Search for the cell housing the specified text and yield its [X, Y] center coordinate. 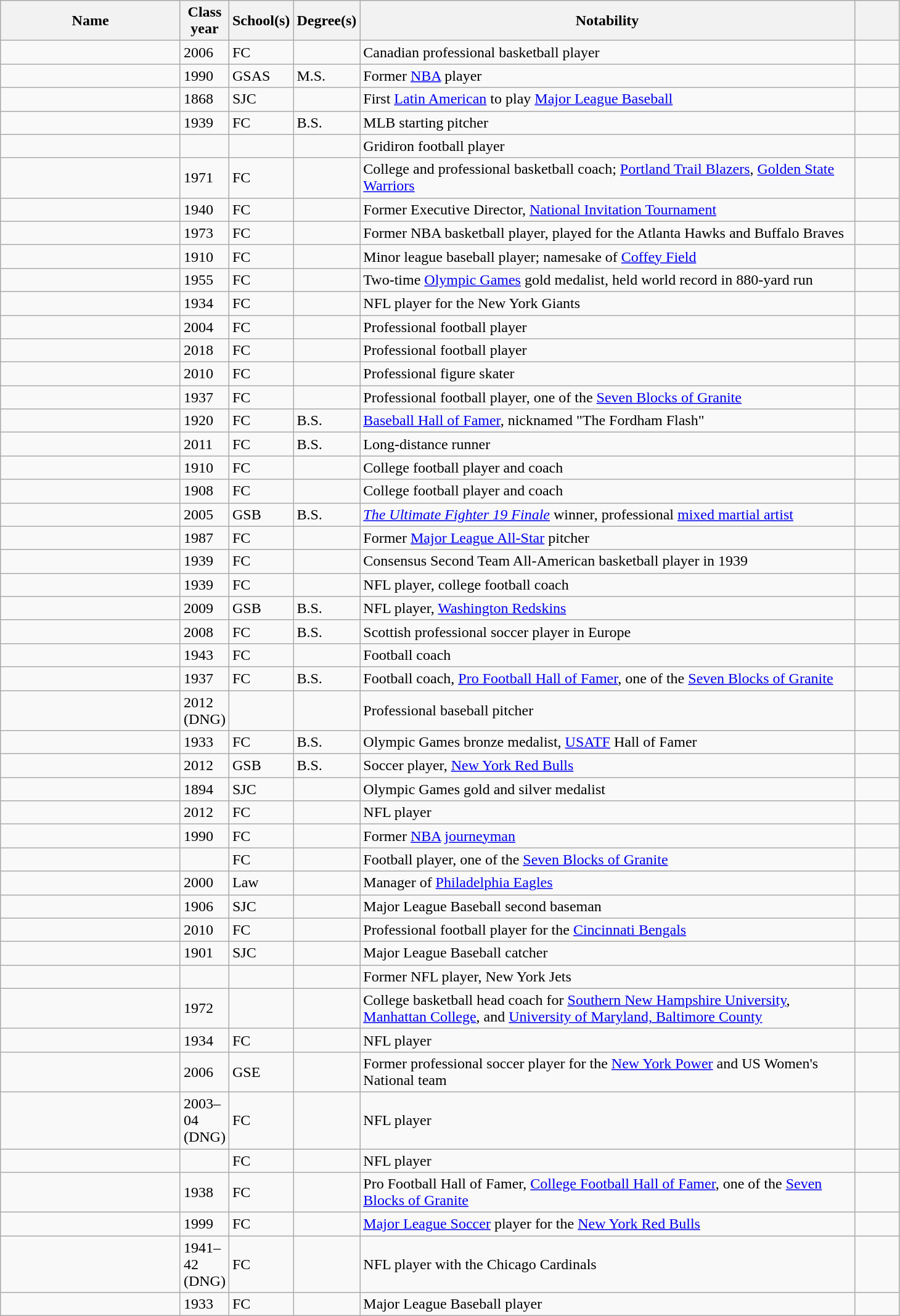
The Ultimate Fighter 19 Finale winner, professional mixed martial artist [607, 514]
Former NBA player [607, 76]
Professional football player for the Cincinnati Bengals [607, 930]
1868 [205, 99]
1894 [205, 789]
Professional football player, one of the Seven Blocks of Granite [607, 397]
NFL player with the Chicago Cardinals [607, 1264]
MLB starting pitcher [607, 123]
2000 [205, 883]
Olympic Games gold and silver medalist [607, 789]
1901 [205, 953]
1943 [205, 655]
1971 [205, 177]
Major League Baseball player [607, 1304]
Consensus Second Team All-American basketball player in 1939 [607, 561]
Manager of Philadelphia Eagles [607, 883]
NFL player, Washington Redskins [607, 608]
1940 [205, 209]
Major League Baseball second baseman [607, 906]
1973 [205, 233]
1987 [205, 538]
Former Major League All-Star pitcher [607, 538]
Degree(s) [327, 21]
Class year [205, 21]
NFL player for the New York Giants [607, 303]
Former professional soccer player for the New York Power and US Women's National team [607, 1072]
Olympic Games bronze medalist, USATF Hall of Famer [607, 742]
Football coach, Pro Football Hall of Famer, one of the Seven Blocks of Granite [607, 678]
2003–04 (DNG) [205, 1120]
2005 [205, 514]
2008 [205, 632]
Major League Soccer player for the New York Red Bulls [607, 1224]
Law [261, 883]
Football coach [607, 655]
1906 [205, 906]
Former NFL player, New York Jets [607, 977]
2018 [205, 351]
1908 [205, 491]
College and professional basketball coach; Portland Trail Blazers, Golden State Warriors [607, 177]
Football player, one of the Seven Blocks of Granite [607, 859]
Soccer player, New York Red Bulls [607, 766]
Two-time Olympic Games gold medalist, held world record in 880-yard run [607, 280]
Former NBA basketball player, played for the Atlanta Hawks and Buffalo Braves [607, 233]
1920 [205, 421]
Name [91, 21]
Long-distance runner [607, 444]
1999 [205, 1224]
NFL player, college football coach [607, 585]
2012 (DNG) [205, 710]
Former Executive Director, National Invitation Tournament [607, 209]
1955 [205, 280]
GSE [261, 1072]
M.S. [327, 76]
Gridiron football player [607, 146]
2011 [205, 444]
2004 [205, 327]
Canadian professional basketball player [607, 52]
Scottish professional soccer player in Europe [607, 632]
College basketball head coach for Southern New Hampshire University, Manhattan College, and University of Maryland, Baltimore County [607, 1008]
School(s) [261, 21]
2009 [205, 608]
1938 [205, 1193]
Notability [607, 21]
Professional figure skater [607, 374]
Pro Football Hall of Famer, College Football Hall of Famer, one of the Seven Blocks of Granite [607, 1193]
First Latin American to play Major League Baseball [607, 99]
Minor league baseball player; namesake of Coffey Field [607, 256]
Professional baseball pitcher [607, 710]
GSAS [261, 76]
1941–42 (DNG) [205, 1264]
1972 [205, 1008]
Baseball Hall of Famer, nicknamed "The Fordham Flash" [607, 421]
Former NBA journeyman [607, 836]
Major League Baseball catcher [607, 953]
